Pinpoint the cell where the given text exists, returning its [X, Y] midpoint coordinate. 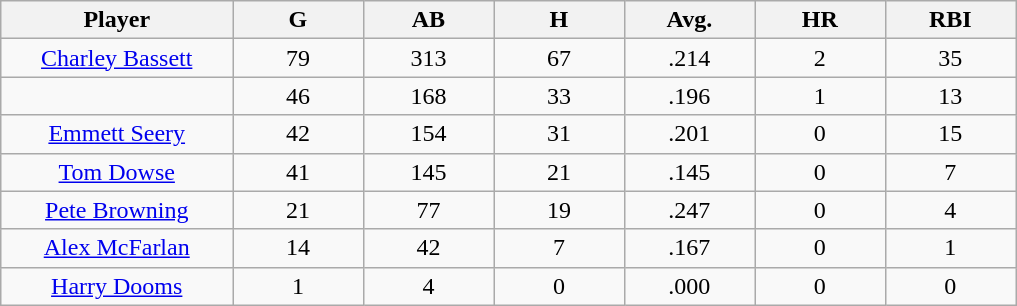
13 [950, 96]
.145 [689, 172]
154 [428, 134]
Alex McFarlan [117, 248]
.214 [689, 58]
AB [428, 20]
Harry Dooms [117, 286]
H [559, 20]
79 [298, 58]
Pete Browning [117, 210]
168 [428, 96]
31 [559, 134]
.196 [689, 96]
15 [950, 134]
Tom Dowse [117, 172]
Player [117, 20]
G [298, 20]
HR [820, 20]
14 [298, 248]
Emmett Seery [117, 134]
77 [428, 210]
.000 [689, 286]
35 [950, 58]
67 [559, 58]
.167 [689, 248]
41 [298, 172]
Avg. [689, 20]
2 [820, 58]
Charley Bassett [117, 58]
.247 [689, 210]
46 [298, 96]
19 [559, 210]
313 [428, 58]
.201 [689, 134]
145 [428, 172]
RBI [950, 20]
33 [559, 96]
